Extract the (X, Y) coordinate from the center of the cell holding the provided text.  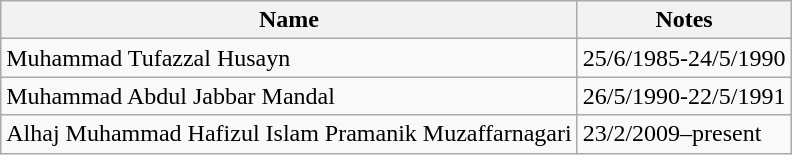
Alhaj Muhammad Hafizul Islam Pramanik Muzaffarnagari (289, 134)
23/2/2009–present (684, 134)
Notes (684, 20)
Muhammad Tufazzal Husayn (289, 58)
Name (289, 20)
Muhammad Abdul Jabbar Mandal (289, 96)
26/5/1990-22/5/1991 (684, 96)
25/6/1985-24/5/1990 (684, 58)
